Search for the cell housing the specified text and yield its [x, y] center coordinate. 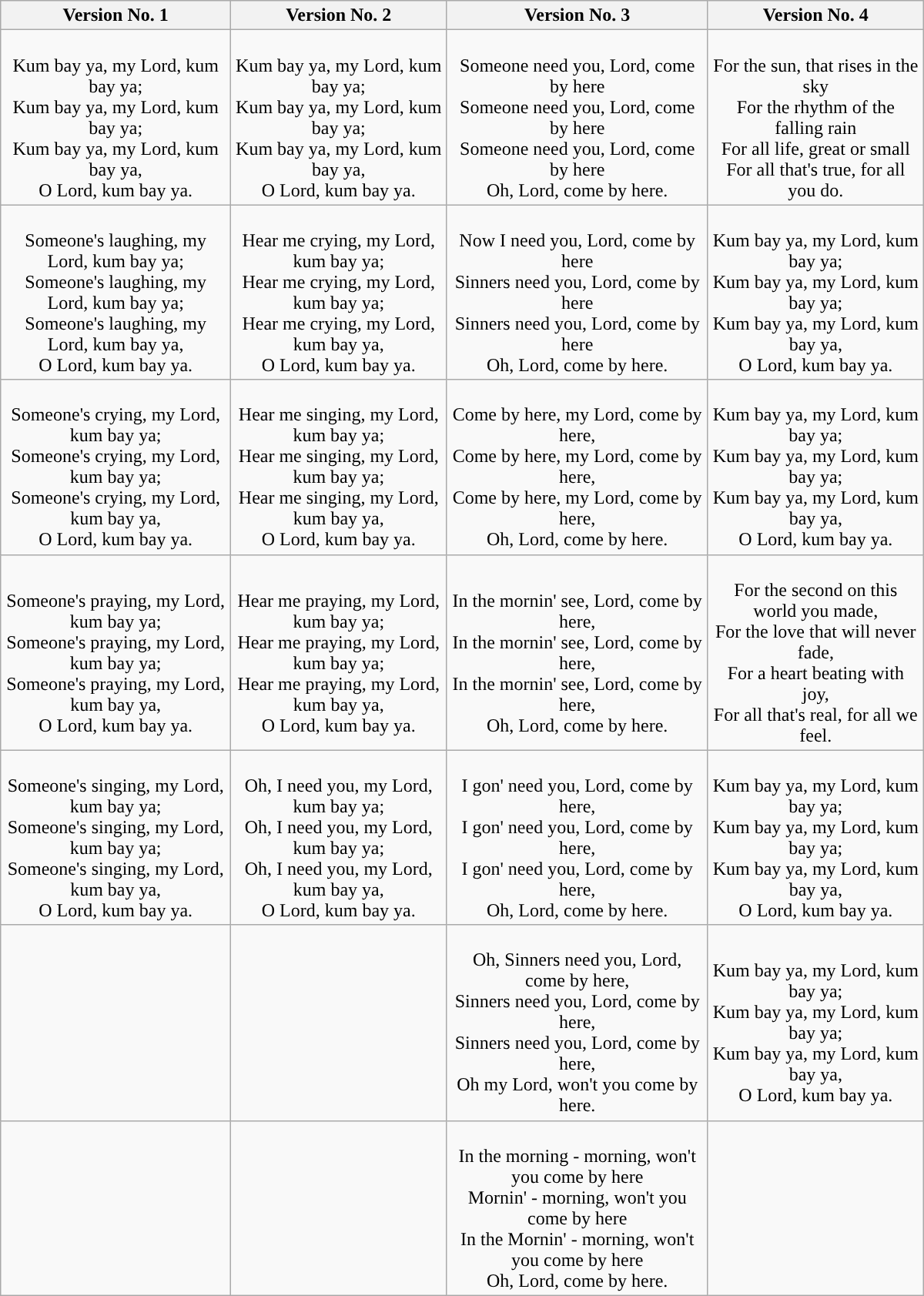
Version No. 3 [577, 15]
Someone's praying, my Lord, kum bay ya; Someone's praying, my Lord, kum bay ya; Someone's praying, my Lord, kum bay ya, O Lord, kum bay ya. [115, 652]
Version No. 4 [815, 15]
For the second on this world you made, For the love that will never fade, For a heart beating with joy, For all that's real, for all we feel. [815, 652]
Hear me crying, my Lord, kum bay ya; Hear me crying, my Lord, kum bay ya; Hear me crying, my Lord, kum bay ya, O Lord, kum bay ya. [339, 293]
I gon' need you, Lord, come by here, I gon' need you, Lord, come by here, I gon' need you, Lord, come by here, Oh, Lord, come by here. [577, 838]
Version No. 2 [339, 15]
Hear me praying, my Lord, kum bay ya; Hear me praying, my Lord, kum bay ya; Hear me praying, my Lord, kum bay ya, O Lord, kum bay ya. [339, 652]
Someone's singing, my Lord, kum bay ya; Someone's singing, my Lord, kum bay ya; Someone's singing, my Lord, kum bay ya, O Lord, kum bay ya. [115, 838]
Come by here, my Lord, come by here, Come by here, my Lord, come by here, Come by here, my Lord, come by here, Oh, Lord, come by here. [577, 467]
Now I need you, Lord, come by here Sinners need you, Lord, come by here Sinners need you, Lord, come by here Oh, Lord, come by here. [577, 293]
Oh, I need you, my Lord, kum bay ya; Oh, I need you, my Lord, kum bay ya; Oh, I need you, my Lord, kum bay ya, O Lord, kum bay ya. [339, 838]
Someone's laughing, my Lord, kum bay ya; Someone's laughing, my Lord, kum bay ya; Someone's laughing, my Lord, kum bay ya, O Lord, kum bay ya. [115, 293]
Version No. 1 [115, 15]
Hear me singing, my Lord, kum bay ya; Hear me singing, my Lord, kum bay ya; Hear me singing, my Lord, kum bay ya, O Lord, kum bay ya. [339, 467]
Someone's crying, my Lord, kum bay ya; Someone's crying, my Lord, kum bay ya; Someone's crying, my Lord, kum bay ya, O Lord, kum bay ya. [115, 467]
In the mornin' see, Lord, come by here, In the mornin' see, Lord, come by here, In the mornin' see, Lord, come by here, Oh, Lord, come by here. [577, 652]
Someone need you, Lord, come by here Someone need you, Lord, come by here Someone need you, Lord, come by here Oh, Lord, come by here. [577, 117]
For the sun, that rises in the sky For the rhythm of the falling rain For all life, great or small For all that's true, for all you do. [815, 117]
